Determine the [X, Y] coordinate at the center of the cell enclosing the given text.  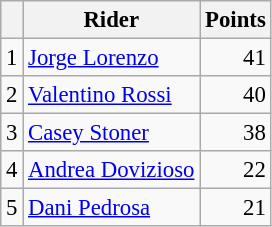
Andrea Dovizioso [112, 170]
4 [12, 170]
Dani Pedrosa [112, 208]
21 [236, 208]
38 [236, 133]
Casey Stoner [112, 133]
5 [12, 208]
Jorge Lorenzo [112, 58]
Points [236, 20]
40 [236, 95]
1 [12, 58]
22 [236, 170]
41 [236, 58]
Valentino Rossi [112, 95]
2 [12, 95]
Rider [112, 20]
3 [12, 133]
